Find where the given text appears and provide that cell's center as [X, Y] coordinate. 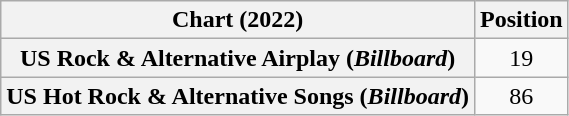
Position [521, 20]
US Rock & Alternative Airplay (Billboard) [238, 58]
19 [521, 58]
US Hot Rock & Alternative Songs (Billboard) [238, 96]
Chart (2022) [238, 20]
86 [521, 96]
